Determine the [X, Y] coordinate at the center of the cell enclosing the given text.  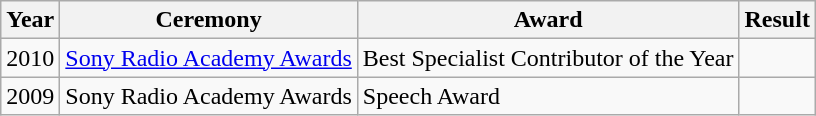
2009 [30, 96]
Result [777, 20]
2010 [30, 58]
Speech Award [548, 96]
Award [548, 20]
Ceremony [208, 20]
Best Specialist Contributor of the Year [548, 58]
Year [30, 20]
